Provide the [x, y] coordinate of the cell's center where the given text is located.  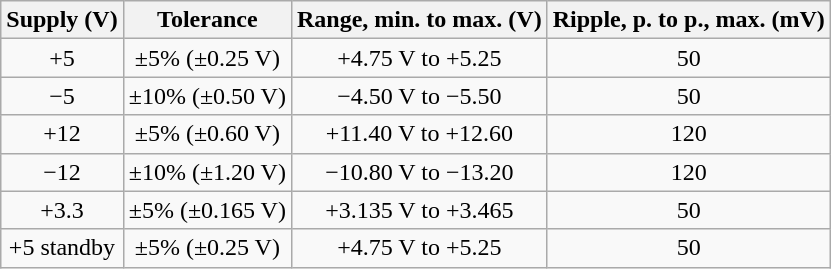
+11.40 V to +12.60 [419, 134]
−12 [62, 172]
Tolerance [207, 20]
+12 [62, 134]
Supply (V) [62, 20]
+3.3 [62, 210]
Range, min. to max. (V) [419, 20]
−5 [62, 96]
Ripple, p. to p., max. (mV) [688, 20]
−10.80 V to −13.20 [419, 172]
±5% (±0.165 V) [207, 210]
±10% (±1.20 V) [207, 172]
−4.50 V to −5.50 [419, 96]
+5 standby [62, 248]
±5% (±0.60 V) [207, 134]
±10% (±0.50 V) [207, 96]
+5 [62, 58]
+3.135 V to +3.465 [419, 210]
